Find where the given text appears and provide that cell's center as [X, Y] coordinate. 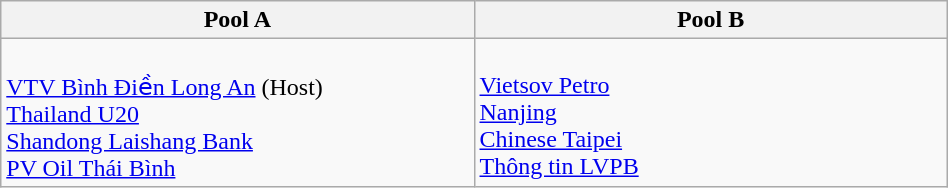
Vietsov Petro Nanjing Chinese Taipei Thông tin LVPB [710, 113]
Pool A [238, 20]
Pool B [710, 20]
VTV Bình Điền Long An (Host) Thailand U20 Shandong Laishang Bank PV Oil Thái Bình [238, 113]
